Determine the (X, Y) coordinate at the center of the cell enclosing the given text.  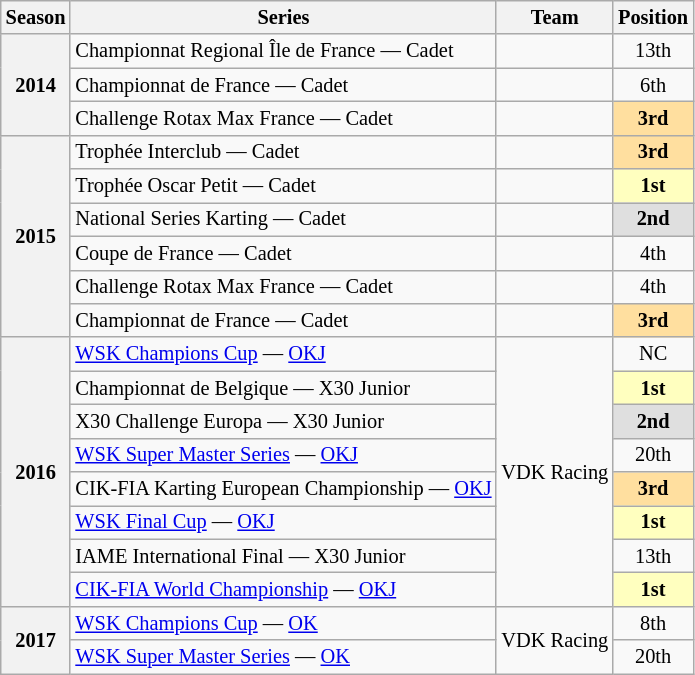
X30 Challenge Europa — X30 Junior (283, 421)
WSK Super Master Series — OK (283, 657)
Series (283, 17)
Championnat de Belgique — X30 Junior (283, 388)
WSK Final Cup — OKJ (283, 522)
6th (653, 85)
2015 (36, 236)
CIK-FIA Karting European Championship — OKJ (283, 489)
Coupe de France — Cadet (283, 253)
IAME International Final — X30 Junior (283, 556)
Championnat Regional Île de France — Cadet (283, 51)
2014 (36, 84)
Season (36, 17)
8th (653, 623)
2017 (36, 640)
WSK Champions Cup — OKJ (283, 354)
WSK Super Master Series — OKJ (283, 455)
CIK-FIA World Championship — OKJ (283, 589)
Position (653, 17)
NC (653, 354)
Trophée Oscar Petit — Cadet (283, 186)
WSK Champions Cup — OK (283, 623)
2016 (36, 472)
Trophée Interclub — Cadet (283, 152)
National Series Karting — Cadet (283, 219)
Team (554, 17)
